From the cell containing the given text, extract its center point as (X, Y) coordinate. 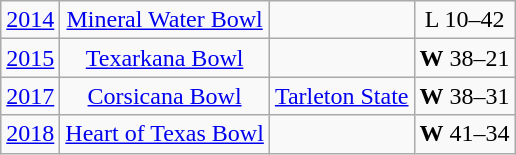
2014 (30, 20)
2015 (30, 58)
2017 (30, 96)
L 10–42 (464, 20)
W 41–34 (464, 134)
Tarleton State (342, 96)
W 38–21 (464, 58)
2018 (30, 134)
Corsicana Bowl (165, 96)
W 38–31 (464, 96)
Texarkana Bowl (165, 58)
Mineral Water Bowl (165, 20)
Heart of Texas Bowl (165, 134)
